Provide the (x, y) coordinate of the cell's center where the given text is located.  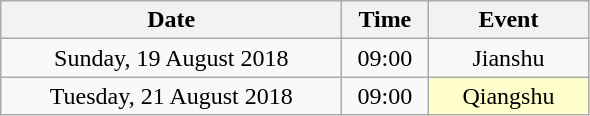
Qiangshu (508, 96)
Time (385, 20)
Event (508, 20)
Date (172, 20)
Sunday, 19 August 2018 (172, 58)
Jianshu (508, 58)
Tuesday, 21 August 2018 (172, 96)
